Scan for the cell matching the given text and deliver its (x, y) coordinate at center. 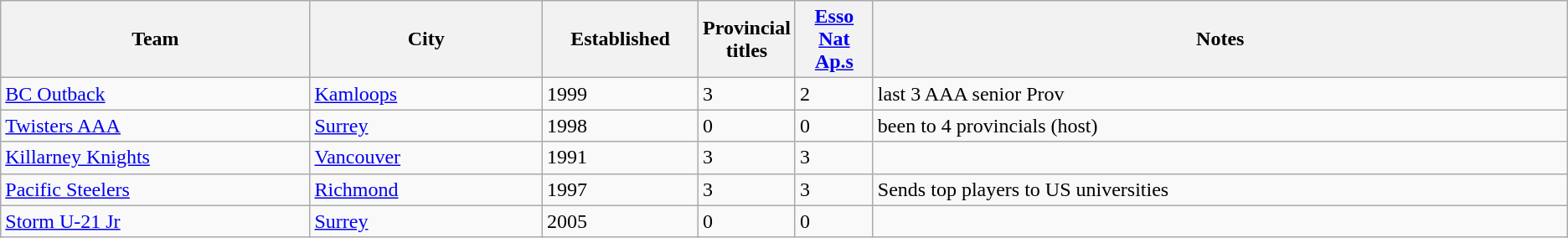
1997 (621, 189)
been to 4 provincials (host) (1220, 126)
Esso Nat Ap.s (834, 39)
1999 (621, 94)
Kamloops (426, 94)
Killarney Knights (156, 158)
Team (156, 39)
2005 (621, 221)
1998 (621, 126)
2 (834, 94)
Vancouver (426, 158)
1991 (621, 158)
Established (621, 39)
Notes (1220, 39)
Storm U-21 Jr (156, 221)
Provincial titles (747, 39)
Twisters AAA (156, 126)
BC Outback (156, 94)
Richmond (426, 189)
last 3 AAA senior Prov (1220, 94)
City (426, 39)
Sends top players to US universities (1220, 189)
Pacific Steelers (156, 189)
